For the text-containing cell, return its midpoint in [x, y] coordinate format. 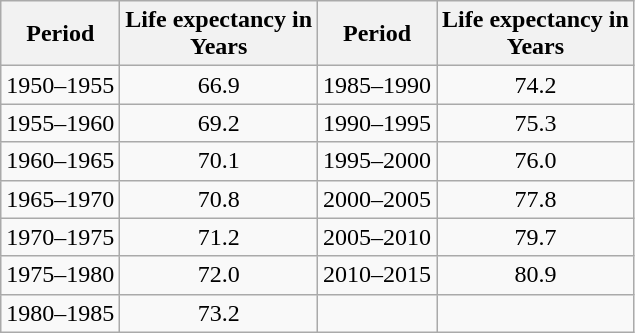
72.0 [219, 275]
73.2 [219, 313]
1965–1970 [60, 199]
1955–1960 [60, 123]
1995–2000 [378, 161]
1980–1985 [60, 313]
76.0 [536, 161]
1960–1965 [60, 161]
1990–1995 [378, 123]
66.9 [219, 85]
70.8 [219, 199]
2005–2010 [378, 237]
71.2 [219, 237]
75.3 [536, 123]
1950–1955 [60, 85]
77.8 [536, 199]
79.7 [536, 237]
1970–1975 [60, 237]
2010–2015 [378, 275]
69.2 [219, 123]
70.1 [219, 161]
1975–1980 [60, 275]
80.9 [536, 275]
74.2 [536, 85]
1985–1990 [378, 85]
2000–2005 [378, 199]
